Determine the (x, y) coordinate at the center of the cell enclosing the given text.  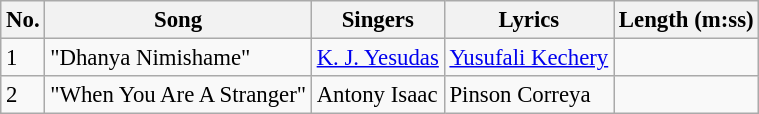
Pinson Correya (528, 95)
Length (m:ss) (686, 20)
1 (23, 58)
"Dhanya Nimishame" (178, 58)
2 (23, 95)
Yusufali Kechery (528, 58)
"When You Are A Stranger" (178, 95)
Lyrics (528, 20)
No. (23, 20)
K. J. Yesudas (378, 58)
Singers (378, 20)
Song (178, 20)
Antony Isaac (378, 95)
